Find where the given text appears and provide that cell's center as [X, Y] coordinate. 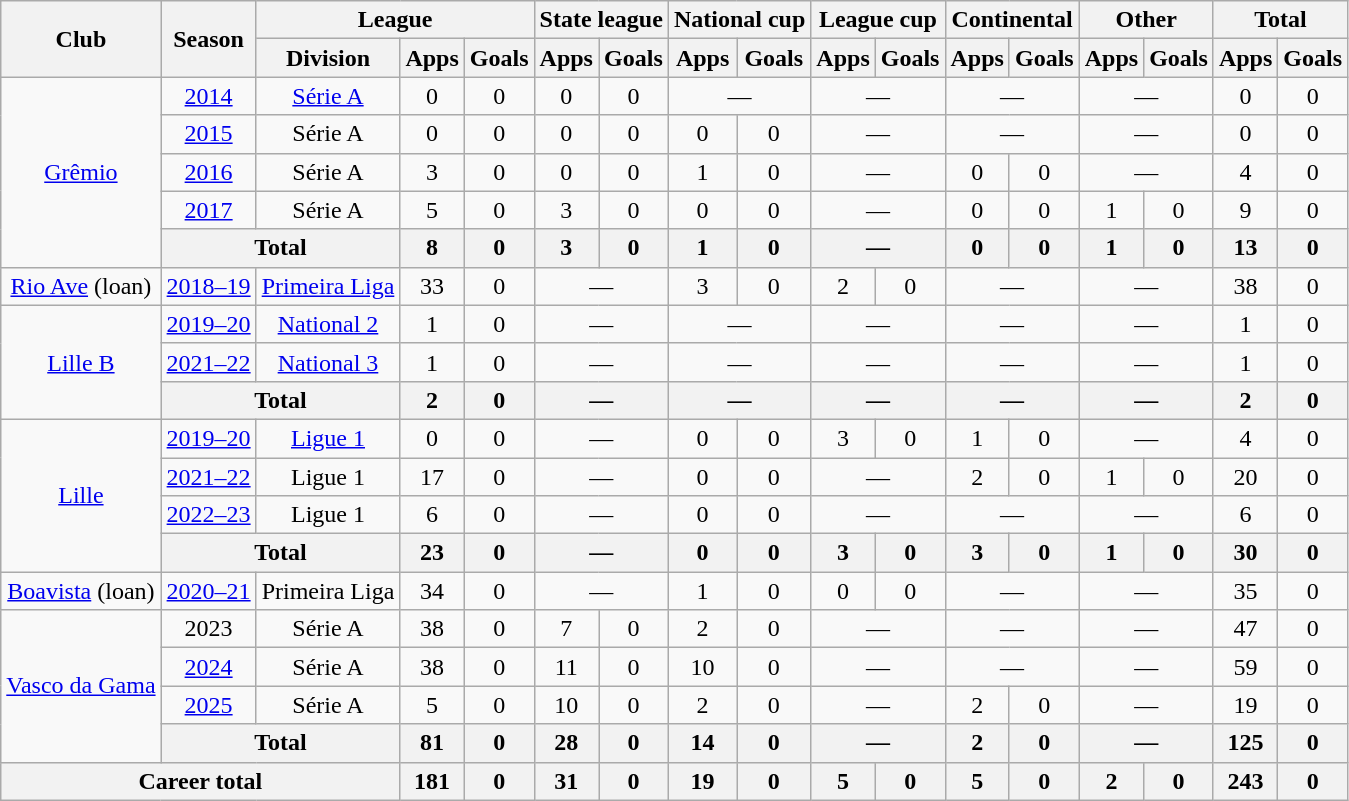
28 [566, 743]
2016 [208, 172]
2014 [208, 96]
Division [328, 58]
8 [432, 248]
33 [432, 286]
State league [601, 20]
17 [432, 477]
7 [566, 629]
Rio Ave (loan) [81, 286]
34 [432, 591]
2020–21 [208, 591]
Lille [81, 495]
181 [432, 781]
Club [81, 39]
35 [1245, 591]
2024 [208, 667]
20 [1245, 477]
League cup [878, 20]
30 [1245, 553]
23 [432, 553]
Career total [200, 781]
81 [432, 743]
2025 [208, 705]
31 [566, 781]
National 3 [328, 362]
National 2 [328, 324]
2023 [208, 629]
League [395, 20]
13 [1245, 248]
2022–23 [208, 515]
59 [1245, 667]
Boavista (loan) [81, 591]
14 [702, 743]
Grêmio [81, 172]
243 [1245, 781]
2015 [208, 134]
2017 [208, 210]
47 [1245, 629]
2018–19 [208, 286]
Other [1146, 20]
Vasco da Gama [81, 686]
Lille B [81, 362]
National cup [739, 20]
Season [208, 39]
125 [1245, 743]
11 [566, 667]
9 [1245, 210]
Continental [1012, 20]
